Return [x, y] of the center of cell containing provided text 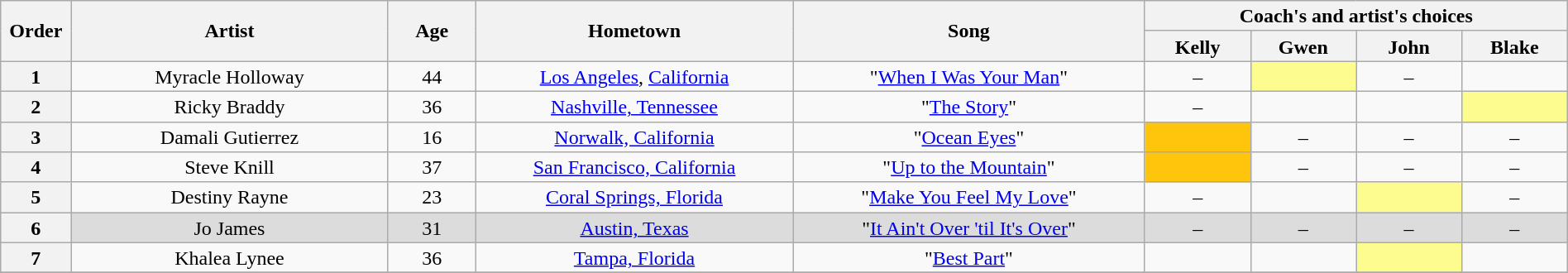
2 [36, 106]
3 [36, 137]
Artist [230, 31]
6 [36, 228]
44 [432, 76]
"Up to the Mountain" [969, 167]
Hometown [633, 31]
"It Ain't Over 'til It's Over" [969, 228]
Jo James [230, 228]
San Francisco, California [633, 167]
1 [36, 76]
Song [969, 31]
Kelly [1198, 46]
Khalea Lynee [230, 258]
37 [432, 167]
Damali Gutierrez [230, 137]
Blake [1514, 46]
31 [432, 228]
Los Angeles, California [633, 76]
Austin, Texas [633, 228]
"When I Was Your Man" [969, 76]
Tampa, Florida [633, 258]
"Make You Feel My Love" [969, 197]
Age [432, 31]
5 [36, 197]
John [1409, 46]
Steve Knill [230, 167]
"The Story" [969, 106]
4 [36, 167]
Destiny Rayne [230, 197]
Norwalk, California [633, 137]
Myracle Holloway [230, 76]
Gwen [1303, 46]
Order [36, 31]
23 [432, 197]
16 [432, 137]
Ricky Braddy [230, 106]
Nashville, Tennessee [633, 106]
7 [36, 258]
Coach's and artist's choices [1356, 17]
"Ocean Eyes" [969, 137]
Coral Springs, Florida [633, 197]
"Best Part" [969, 258]
